Determine the (X, Y) coordinate at the center of the cell enclosing the given text.  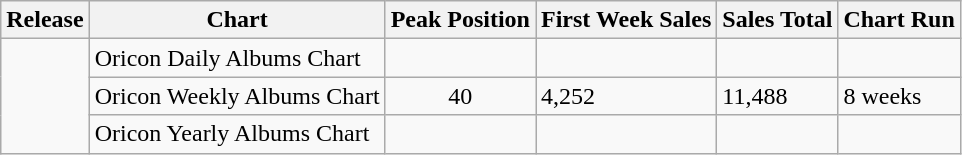
4,252 (626, 96)
Oricon Weekly Albums Chart (237, 96)
Oricon Daily Albums Chart (237, 58)
40 (460, 96)
Sales Total (778, 20)
Release (45, 20)
8 weeks (899, 96)
First Week Sales (626, 20)
Oricon Yearly Albums Chart (237, 134)
Chart Run (899, 20)
Peak Position (460, 20)
Chart (237, 20)
11,488 (778, 96)
